Determine the [x, y] coordinate at the center of the cell enclosing the given text.  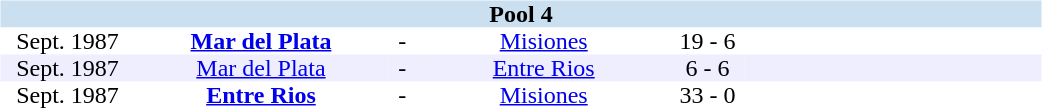
6 - 6 [707, 68]
19 - 6 [707, 42]
Pool 4 [520, 14]
33 - 0 [707, 96]
